Determine the (X, Y) coordinate at the center of the cell enclosing the given text.  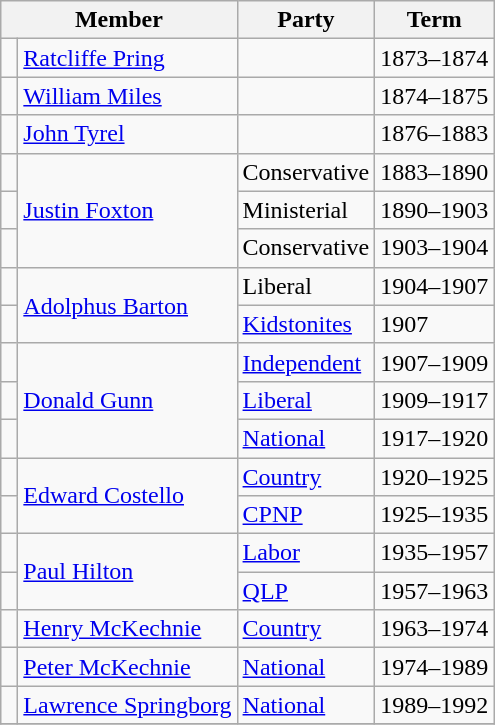
1935–1957 (434, 553)
1876–1883 (434, 134)
Donald Gunn (128, 400)
1907 (434, 324)
1874–1875 (434, 96)
Ratcliffe Pring (128, 58)
William Miles (128, 96)
Kidstonites (306, 324)
Henry McKechnie (128, 629)
1909–1917 (434, 400)
1873–1874 (434, 58)
1920–1925 (434, 477)
1907–1909 (434, 362)
Member (119, 20)
1917–1920 (434, 438)
Adolphus Barton (128, 305)
1963–1974 (434, 629)
Peter McKechnie (128, 667)
1957–1963 (434, 591)
1883–1890 (434, 172)
1925–1935 (434, 515)
1989–1992 (434, 705)
Justin Foxton (128, 210)
1974–1989 (434, 667)
Term (434, 20)
Ministerial (306, 210)
Independent (306, 362)
Paul Hilton (128, 572)
Edward Costello (128, 496)
1890–1903 (434, 210)
1904–1907 (434, 286)
John Tyrel (128, 134)
CPNP (306, 515)
Party (306, 20)
1903–1904 (434, 248)
Lawrence Springborg (128, 705)
QLP (306, 591)
Labor (306, 553)
